Detect which cell encompasses the target text, then output its (X, Y) center coordinate. 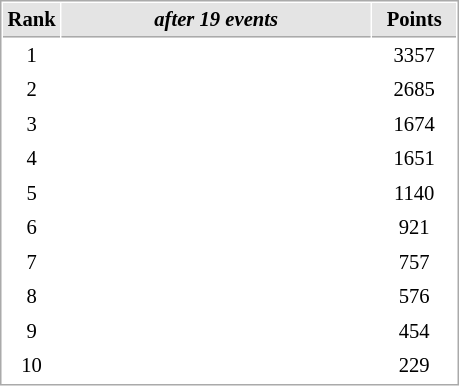
229 (414, 366)
921 (414, 228)
after 19 events (216, 20)
576 (414, 296)
9 (32, 332)
757 (414, 262)
10 (32, 366)
1674 (414, 124)
3 (32, 124)
454 (414, 332)
7 (32, 262)
1651 (414, 158)
3357 (414, 56)
Points (414, 20)
1140 (414, 194)
2685 (414, 90)
5 (32, 194)
2 (32, 90)
4 (32, 158)
6 (32, 228)
1 (32, 56)
Rank (32, 20)
8 (32, 296)
